Return the (x, y) coordinate for the center point of the cell that contains the specified text.  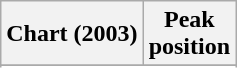
Peakposition (189, 34)
Chart (2003) (72, 34)
